Find where the given text appears and provide that cell's center as [x, y] coordinate. 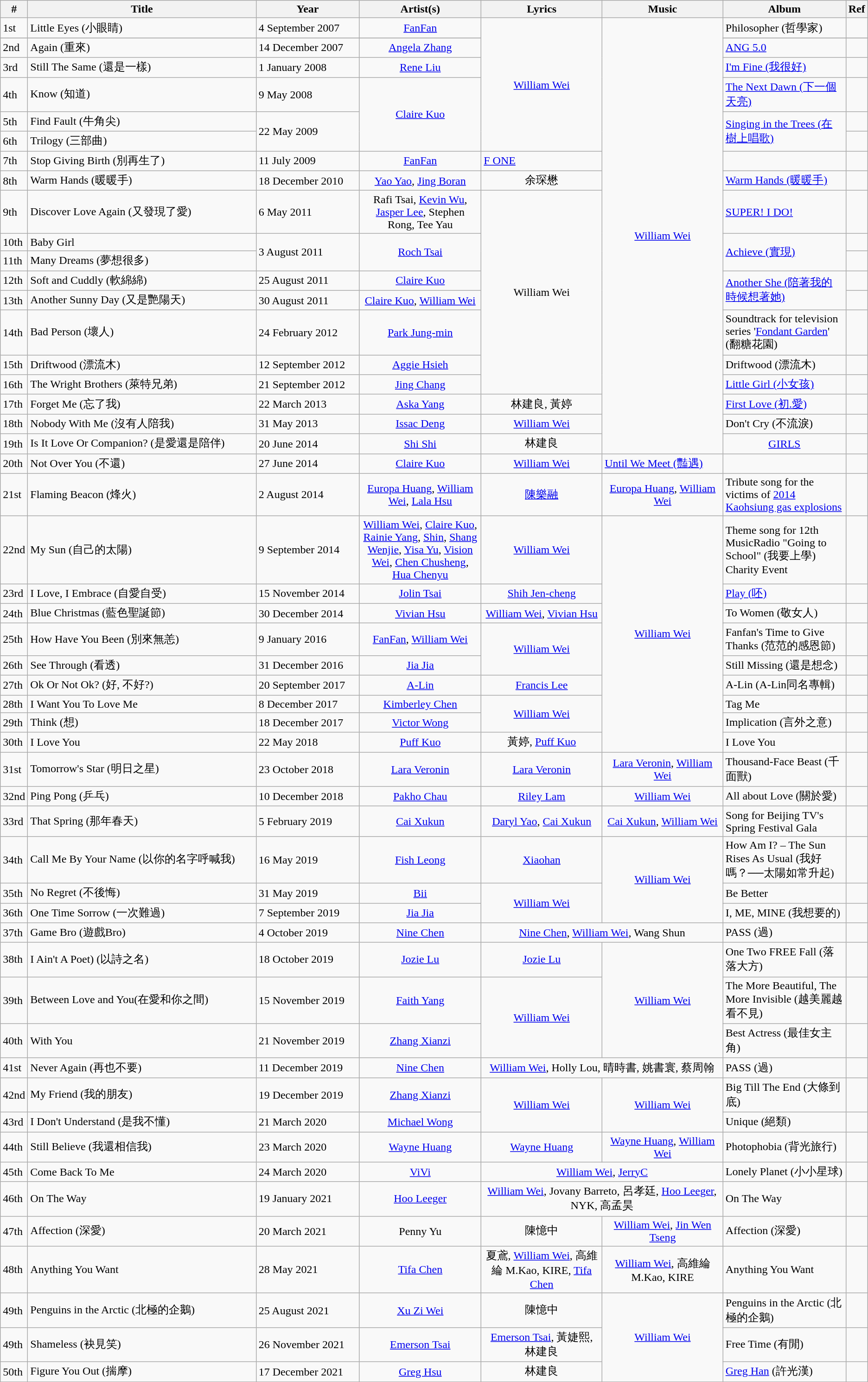
3 August 2011 [308, 252]
15th [14, 365]
Still The Same (還是一樣) [142, 68]
33rd [14, 821]
22 May 2018 [308, 742]
16 May 2019 [308, 860]
Song for Beijing TV's Spring Festival Gala [785, 821]
36th [14, 913]
11 December 2019 [308, 1068]
22 March 2013 [308, 404]
Tribute song for the victims of 2014 Kaohsiung gas explosions [785, 495]
One Two FREE Fall (落落大方) [785, 960]
Still Missing (還是想念) [785, 665]
The More Beautiful, The More Invisible (越美麗越看不見) [785, 1000]
Wayne Huang, William Wei [663, 1146]
5 February 2019 [308, 821]
Forget Me (忘了我) [142, 404]
Kimberley Chen [420, 704]
SUPER! I DO! [785, 212]
4 September 2007 [308, 28]
25th [14, 640]
12 September 2012 [308, 365]
15 November 2019 [308, 1000]
13th [14, 301]
39th [14, 1000]
Park Jung-min [420, 333]
22nd [14, 550]
Yao Yao, Jing Boran [420, 181]
Nobody With Me (沒有人陪我) [142, 424]
35th [14, 893]
All about Love (關於愛) [785, 797]
Vivian Hsu [420, 613]
Best Actress (最佳女主角) [785, 1041]
Big Till The End (大條到底) [785, 1095]
Xu Zi Wei [420, 1310]
Trilogy (三部曲) [142, 141]
21 November 2019 [308, 1041]
Not Over You (不還) [142, 464]
Photophobia (背光旅行) [785, 1146]
Singing in the Trees (在樹上唱歌) [785, 132]
Until We Meet (豔遇) [663, 464]
Issac Deng [420, 424]
7 September 2019 [308, 913]
23rd [14, 594]
Many Dreams (夢想很多) [142, 261]
Know (知道) [142, 94]
45th [14, 1172]
ViVi [420, 1172]
Jing Chang [420, 385]
I'm Fine (我很好) [785, 68]
Xiaohan [542, 860]
26 November 2021 [308, 1344]
30th [14, 742]
A-Lin [420, 685]
William Wei, Claire Kuo, Rainie Yang, Shin, Shang Wenjie, Yisa Yu, Vision Wei, Chen Chusheng, Hua Chenyu [420, 550]
6th [14, 141]
18 October 2019 [308, 960]
4th [14, 94]
15 November 2014 [308, 594]
Ping Pong (乒乓) [142, 797]
Thousand-Face Beast (千面獸) [785, 769]
Francis Lee [542, 685]
38th [14, 960]
No Regret (不後悔) [142, 893]
Shi Shi [420, 443]
31 May 2019 [308, 893]
Penny Yu [420, 1231]
22 May 2009 [308, 132]
48th [14, 1270]
Find Fault (牛角尖) [142, 122]
黃婷, Puff Kuo [542, 742]
夏鳶, William Wei, 高維綸 M.Kao, KIRE, Tifa Chen [542, 1270]
10th [14, 242]
Greg Han (許光漢) [785, 1372]
26th [14, 665]
Is It Love Or Companion? (是愛還是陪伴) [142, 443]
Again (重來) [142, 47]
1st [14, 28]
I Ain't A Poet) (以詩之名) [142, 960]
William Wei, Jin Wen Tseng [663, 1231]
Tomorrow's Star (明日之星) [142, 769]
Aska Yang [420, 404]
9 January 2016 [308, 640]
Between Love and You(在愛和你之間) [142, 1000]
Europa Huang, William Wei, Lala Hsu [420, 495]
Nine Chen, William Wei, Wang Shun [602, 933]
I Love, I Embrace (自愛自受) [142, 594]
34th [14, 860]
17 December 2021 [308, 1372]
Year [308, 9]
Still Believe (我還相信我) [142, 1146]
31st [14, 769]
Call Me By Your Name (以你的名字呼喊我) [142, 860]
The Next Dawn (下一個天亮) [785, 94]
28th [14, 704]
Lyrics [542, 9]
Soft and Cuddly (軟綿綿) [142, 281]
One Time Sorrow (一次難過) [142, 913]
Lonely Planet (小小星球) [785, 1172]
William Wei, JerryC [602, 1172]
Figure You Out (揣摩) [142, 1372]
With You [142, 1041]
24 March 2020 [308, 1172]
Pakho Chau [420, 797]
8th [14, 181]
9 May 2008 [308, 94]
William Wei, Jovany Barreto, 呂孝廷, Hoo Leeger, NYK, 高孟昊 [602, 1199]
Title [142, 9]
陳樂融 [542, 495]
Play (呸) [785, 594]
16th [14, 385]
William Wei, Vivian Hsu [542, 613]
林建良, 黃婷 [542, 404]
Another Sunny Day (又是艷陽天) [142, 301]
William Wei, 高維綸 M.Kao, KIRE [663, 1270]
Philosopher (哲學家) [785, 28]
Discover Love Again (又發現了愛) [142, 212]
6 May 2011 [308, 212]
Riley Lam [542, 797]
I Want You To Love Me [142, 704]
21 March 2020 [308, 1122]
43rd [14, 1122]
Little Eyes (小眼睛) [142, 28]
Game Bro (遊戲Bro) [142, 933]
18 December 2010 [308, 181]
Flaming Beacon (烽火) [142, 495]
余琛懋 [542, 181]
31 May 2013 [308, 424]
Puff Kuo [420, 742]
Come Back To Me [142, 1172]
3rd [14, 68]
47th [14, 1231]
Cai Xukun, William Wei [663, 821]
14 December 2007 [308, 47]
See Through (看透) [142, 665]
First Love (初.愛) [785, 404]
Soundtrack for television series 'Fondant Garden' (翻糖花園) [785, 333]
Theme song for 12th MusicRadio "Going to School" (我要上學) Charity Event [785, 550]
Free Time (有閒) [785, 1344]
How Have You Been (別來無恙) [142, 640]
Achieve (實現) [785, 252]
5th [14, 122]
Fanfan's Time to Give Thanks (范范的感恩節) [785, 640]
19 December 2019 [308, 1095]
Ok Or Not Ok? (好, 不好?) [142, 685]
Greg Hsu [420, 1372]
Fish Leong [420, 860]
Music [663, 9]
Rafi Tsai, Kevin Wu, Jasper Lee, Stephen Rong, Tee Yau [420, 212]
Tifa Chen [420, 1270]
Shih Jen-cheng [542, 594]
Blue Christmas (藍色聖誕節) [142, 613]
Unique (絕類) [785, 1122]
31 December 2016 [308, 665]
1 January 2008 [308, 68]
Bad Person (壞人) [142, 333]
19th [14, 443]
Cai Xukun [420, 821]
20 June 2014 [308, 443]
Be Better [785, 893]
Claire Kuo, William Wei [420, 301]
30 August 2011 [308, 301]
44th [14, 1146]
Hoo Leeger [420, 1199]
William Wei, Holly Lou, 晴時書, 姚書寰, 蔡周翰 [602, 1068]
2nd [14, 47]
Europa Huang, William Wei [663, 495]
20th [14, 464]
32nd [14, 797]
7th [14, 161]
21 September 2012 [308, 385]
27th [14, 685]
Michael Wong [420, 1122]
# [14, 9]
Ref [857, 9]
24 February 2012 [308, 333]
28 May 2021 [308, 1270]
50th [14, 1372]
4 October 2019 [308, 933]
Roch Tsai [420, 252]
Faith Yang [420, 1000]
Shameless (袂見笑) [142, 1344]
ANG 5.0 [785, 47]
Little Girl (小女孩) [785, 385]
37th [14, 933]
29th [14, 723]
14th [14, 333]
Never Again (再也不要) [142, 1068]
11th [14, 261]
Bii [420, 893]
I Don't Understand (是我不懂) [142, 1122]
18 December 2017 [308, 723]
Lara Veronin, William Wei [663, 769]
23 March 2020 [308, 1146]
18th [14, 424]
Tag Me [785, 704]
41st [14, 1068]
Baby Girl [142, 242]
How Am I? – The Sun Rises As Usual (我好嗎？──太陽如常升起) [785, 860]
9 September 2014 [308, 550]
My Friend (我的朋友) [142, 1095]
Victor Wong [420, 723]
Artist(s) [420, 9]
Album [785, 9]
12th [14, 281]
Emerson Tsai [420, 1344]
That Spring (那年春天) [142, 821]
19 January 2021 [308, 1199]
Another She (陪著我的時候想著她) [785, 290]
9th [14, 212]
A-Lin (A-Lin同名專輯) [785, 685]
FanFan, William Wei [420, 640]
To Women (敬女人) [785, 613]
25 August 2021 [308, 1310]
Jolin Tsai [420, 594]
F ONE [542, 161]
Aggie Hsieh [420, 365]
I, ME, MINE (我想要的) [785, 913]
Rene Liu [420, 68]
Emerson Tsai, 黃婕熙, 林建良 [542, 1344]
21st [14, 495]
8 December 2017 [308, 704]
20 March 2021 [308, 1231]
Angela Zhang [420, 47]
27 June 2014 [308, 464]
GIRLS [785, 443]
The Wright Brothers (萊特兄弟) [142, 385]
30 December 2014 [308, 613]
25 August 2011 [308, 281]
2 August 2014 [308, 495]
17th [14, 404]
Don't Cry (不流淚) [785, 424]
Stop Giving Birth (別再生了) [142, 161]
24th [14, 613]
My Sun (自己的太陽) [142, 550]
Implication (言外之意) [785, 723]
42nd [14, 1095]
23 October 2018 [308, 769]
10 December 2018 [308, 797]
20 September 2017 [308, 685]
Daryl Yao, Cai Xukun [542, 821]
11 July 2009 [308, 161]
40th [14, 1041]
Think (想) [142, 723]
46th [14, 1199]
